Return the (x, y) coordinate for the center point of the cell that contains the specified text.  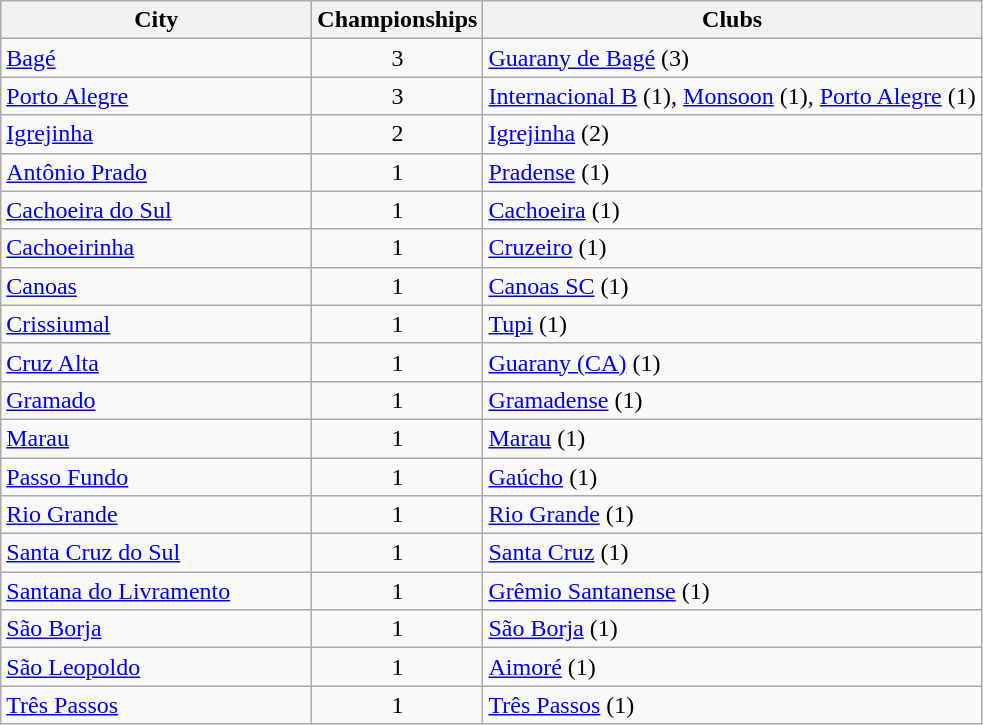
Cruz Alta (156, 362)
São Borja (1) (732, 629)
Tupi (1) (732, 324)
Passo Fundo (156, 477)
Guarany (CA) (1) (732, 362)
Rio Grande (1) (732, 515)
Cachoeira (1) (732, 210)
Bagé (156, 58)
Clubs (732, 20)
Canoas SC (1) (732, 286)
Três Passos (1) (732, 705)
Porto Alegre (156, 96)
Grêmio Santanense (1) (732, 591)
2 (398, 134)
Cachoeirinha (156, 248)
Santa Cruz (1) (732, 553)
Guarany de Bagé (3) (732, 58)
Cachoeira do Sul (156, 210)
São Borja (156, 629)
Pradense (1) (732, 172)
Antônio Prado (156, 172)
Rio Grande (156, 515)
Igrejinha (156, 134)
Igrejinha (2) (732, 134)
Canoas (156, 286)
São Leopoldo (156, 667)
City (156, 20)
Gramado (156, 400)
Championships (398, 20)
Santa Cruz do Sul (156, 553)
Gaúcho (1) (732, 477)
Crissiumal (156, 324)
Três Passos (156, 705)
Cruzeiro (1) (732, 248)
Marau (156, 438)
Santana do Livramento (156, 591)
Internacional B (1), Monsoon (1), Porto Alegre (1) (732, 96)
Gramadense (1) (732, 400)
Aimoré (1) (732, 667)
Marau (1) (732, 438)
